Locate the cell with the specified text and output its (x, y) center coordinate. 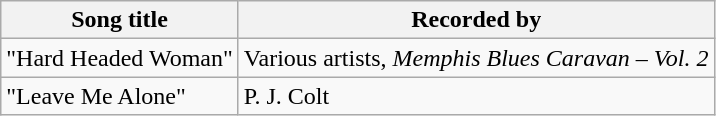
P. J. Colt (476, 96)
Various artists, Memphis Blues Caravan – Vol. 2 (476, 58)
"Hard Headed Woman" (120, 58)
Song title (120, 20)
Recorded by (476, 20)
"Leave Me Alone" (120, 96)
